Capture the cell that displays the provided text and extract its (x, y) central coordinate. 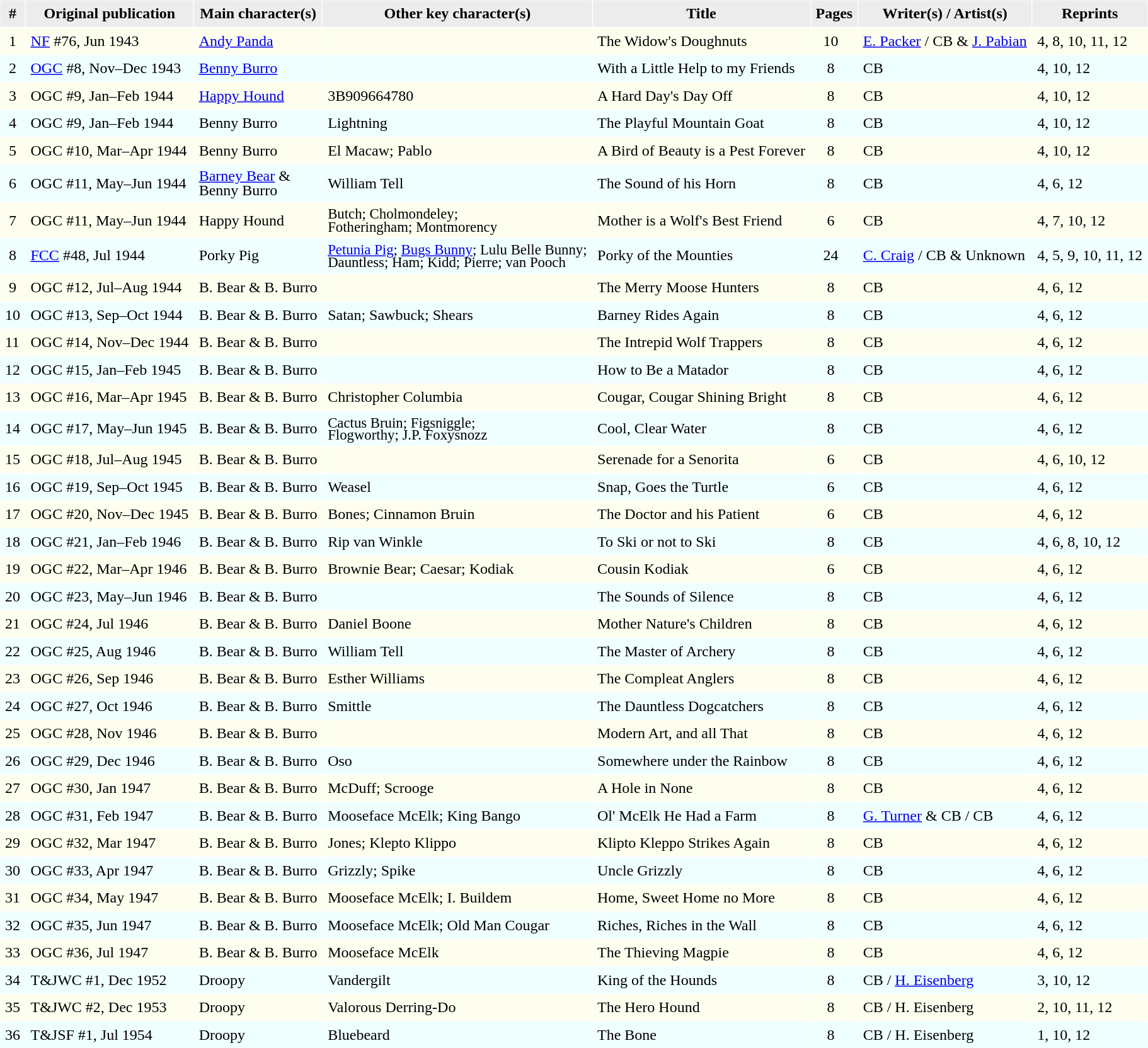
Cougar, Cougar Shining Bright (702, 397)
25 (13, 734)
3 (13, 96)
Mother Nature's Children (702, 624)
To Ski or not to Ski (702, 542)
OGC #12, Jul–Aug 1944 (110, 287)
The Sounds of Silence (702, 596)
Satan; Sawbuck; Shears (457, 314)
Barney Rides Again (702, 314)
Daniel Boone (457, 624)
15 (13, 460)
OGC #30, Jan 1947 (110, 789)
NF #76, Jun 1943 (110, 41)
22 (13, 651)
OGC #8, Nov–Dec 1943 (110, 69)
7 (13, 220)
Mooseface McElk; King Bango (457, 816)
E. Packer / CB & J. Pabian (945, 41)
Valorous Derring-Do (457, 1008)
OGC #10, Mar–Apr 1944 (110, 151)
11 (13, 342)
32 (13, 925)
Rip van Winkle (457, 542)
OGC #16, Mar–Apr 1945 (110, 397)
OGC #35, Jun 1947 (110, 925)
The Dauntless Dogcatchers (702, 706)
Porky of the Mounties (702, 256)
23 (13, 679)
3, 10, 12 (1090, 980)
17 (13, 515)
4, 6, 10, 12 (1090, 460)
3B909664780 (457, 96)
Butch; Cholmondeley;Fotheringham; Montmorency (457, 220)
Writer(s) / Artist(s) (945, 13)
2 (13, 69)
27 (13, 789)
Vandergilt (457, 980)
OGC #19, Sep–Oct 1945 (110, 487)
Klipto Kleppo Strikes Again (702, 843)
C. Craig / CB & Unknown (945, 256)
29 (13, 843)
OGC #33, Apr 1947 (110, 870)
Mooseface McElk; I. Buildem (457, 898)
A Hard Day's Day Off (702, 96)
OGC #18, Jul–Aug 1945 (110, 460)
Somewhere under the Rainbow (702, 761)
Brownie Bear; Caesar; Kodiak (457, 569)
El Macaw; Pablo (457, 151)
Bones; Cinnamon Bruin (457, 515)
T&JWC #1, Dec 1952 (110, 980)
OGC #26, Sep 1946 (110, 679)
OGC #23, May–Jun 1946 (110, 596)
Christopher Columbia (457, 397)
OGC #27, Oct 1946 (110, 706)
13 (13, 397)
21 (13, 624)
Main character(s) (258, 13)
The Merry Moose Hunters (702, 287)
4 (13, 123)
OGC #32, Mar 1947 (110, 843)
OGC #22, Mar–Apr 1946 (110, 569)
OGC #24, Jul 1946 (110, 624)
14 (13, 428)
2, 10, 11, 12 (1090, 1008)
Petunia Pig; Bugs Bunny; Lulu Belle Bunny;Dauntless; Ham; Kidd; Pierre; van Pooch (457, 256)
Andy Panda (258, 41)
The Playful Mountain Goat (702, 123)
Pages (834, 13)
OGC #20, Nov–Dec 1945 (110, 515)
Other key character(s) (457, 13)
The Thieving Magpie (702, 953)
18 (13, 542)
Modern Art, and all That (702, 734)
Snap, Goes the Turtle (702, 487)
30 (13, 870)
OGC #14, Nov–Dec 1944 (110, 342)
Title (702, 13)
36 (13, 1035)
G. Turner & CB / CB (945, 816)
OGC #17, May–Jun 1945 (110, 428)
12 (13, 369)
Reprints (1090, 13)
McDuff; Scrooge (457, 789)
Smittle (457, 706)
OGC #21, Jan–Feb 1946 (110, 542)
OGC #34, May 1947 (110, 898)
16 (13, 487)
4, 6, 8, 10, 12 (1090, 542)
OGC #31, Feb 1947 (110, 816)
Riches, Riches in the Wall (702, 925)
T&JWC #2, Dec 1953 (110, 1008)
T&JSF #1, Jul 1954 (110, 1035)
1, 10, 12 (1090, 1035)
The Bone (702, 1035)
Mother is a Wolf's Best Friend (702, 220)
Serenade for a Senorita (702, 460)
Home, Sweet Home no More (702, 898)
Bluebeard (457, 1035)
OGC #13, Sep–Oct 1944 (110, 314)
Mooseface McElk (457, 953)
OGC #28, Nov 1946 (110, 734)
The Widow's Doughnuts (702, 41)
26 (13, 761)
Oso (457, 761)
Grizzly; Spike (457, 870)
The Sound of his Horn (702, 184)
Lightning (457, 123)
Uncle Grizzly (702, 870)
With a Little Help to my Friends (702, 69)
5 (13, 151)
4, 8, 10, 11, 12 (1090, 41)
Cactus Bruin; Figsniggle;Flogworthy; J.P. Foxysnozz (457, 428)
33 (13, 953)
19 (13, 569)
A Hole in None (702, 789)
34 (13, 980)
Esther Williams (457, 679)
FCC #48, Jul 1944 (110, 256)
OGC #29, Dec 1946 (110, 761)
35 (13, 1008)
The Intrepid Wolf Trappers (702, 342)
9 (13, 287)
Cool, Clear Water (702, 428)
Porky Pig (258, 256)
The Master of Archery (702, 651)
# (13, 13)
OGC #25, Aug 1946 (110, 651)
Ol' McElk He Had a Farm (702, 816)
The Doctor and his Patient (702, 515)
Weasel (457, 487)
Cousin Kodiak (702, 569)
Jones; Klepto Klippo (457, 843)
28 (13, 816)
A Bird of Beauty is a Pest Forever (702, 151)
4, 7, 10, 12 (1090, 220)
OGC #15, Jan–Feb 1945 (110, 369)
4, 5, 9, 10, 11, 12 (1090, 256)
1 (13, 41)
Mooseface McElk; Old Man Cougar (457, 925)
King of the Hounds (702, 980)
Original publication (110, 13)
The Compleat Anglers (702, 679)
Barney Bear &Benny Burro (258, 184)
31 (13, 898)
20 (13, 596)
How to Be a Matador (702, 369)
OGC #36, Jul 1947 (110, 953)
The Hero Hound (702, 1008)
